Return the (X, Y) coordinate for the center point of the cell that contains the specified text.  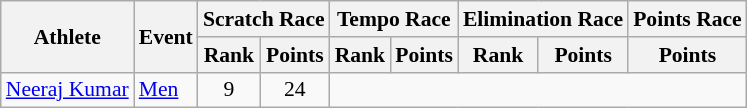
Athlete (68, 36)
24 (295, 90)
Elimination Race (543, 19)
Points Race (688, 19)
Tempo Race (394, 19)
Neeraj Kumar (68, 90)
Men (166, 90)
Event (166, 36)
Scratch Race (264, 19)
9 (229, 90)
